Pinpoint the cell where the given text exists, returning its (x, y) midpoint coordinate. 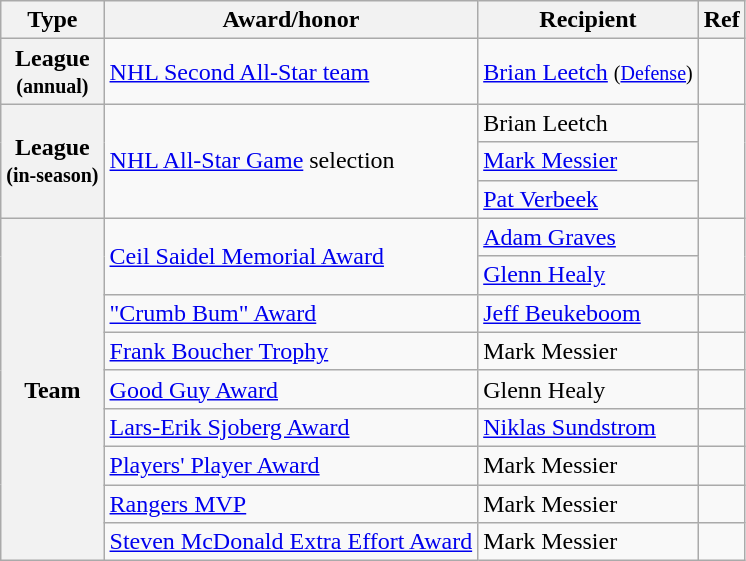
Pat Verbeek (588, 199)
Ref (722, 20)
Lars-Erik Sjoberg Award (291, 427)
Brian Leetch (Defense) (588, 72)
Jeff Beukeboom (588, 313)
Recipient (588, 20)
"Crumb Bum" Award (291, 313)
Brian Leetch (588, 123)
Type (52, 20)
Players' Player Award (291, 465)
Niklas Sundstrom (588, 427)
League(in-season) (52, 161)
Adam Graves (588, 237)
Steven McDonald Extra Effort Award (291, 542)
Rangers MVP (291, 503)
Good Guy Award (291, 389)
NHL Second All-Star team (291, 72)
Frank Boucher Trophy (291, 351)
Award/honor (291, 20)
Ceil Saidel Memorial Award (291, 256)
League(annual) (52, 72)
NHL All-Star Game selection (291, 161)
Team (52, 390)
